Return (x, y) of the center of cell containing provided text 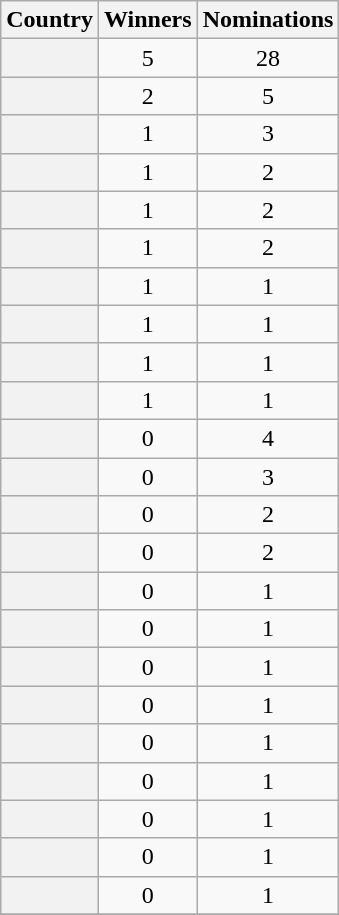
Country (50, 20)
28 (268, 58)
4 (268, 438)
Nominations (268, 20)
Winners (148, 20)
